Determine the (X, Y) coordinate at the center of the cell enclosing the given text.  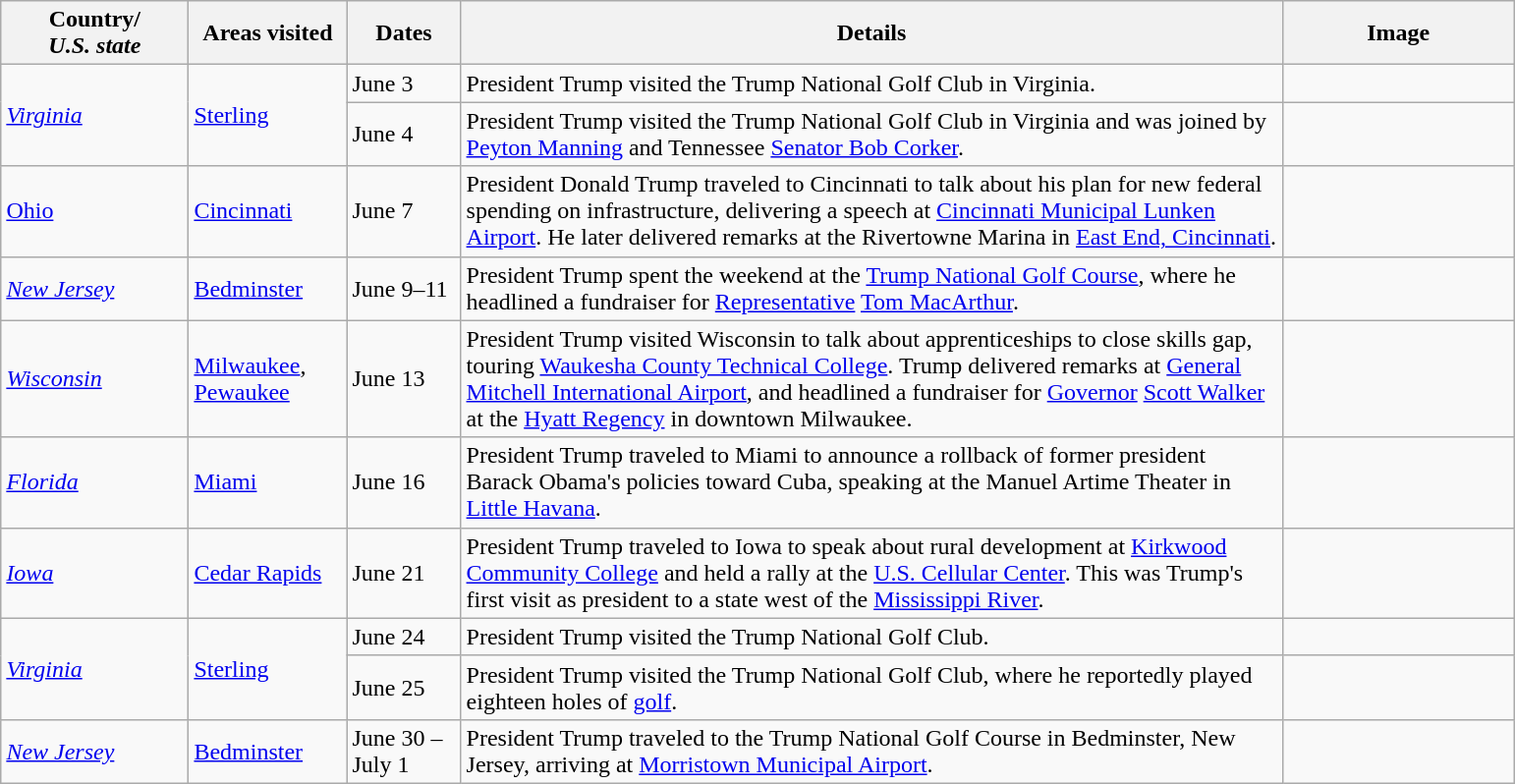
Florida (94, 482)
Cincinnati (267, 211)
Dates (404, 33)
June 30 – July 1 (404, 751)
June 13 (404, 379)
Country/U.S. state (94, 33)
June 25 (404, 688)
Areas visited (267, 33)
President Trump visited the Trump National Golf Club in Virginia. (871, 84)
June 16 (404, 482)
June 7 (404, 211)
June 4 (404, 134)
President Trump spent the weekend at the Trump National Golf Course, where he headlined a fundraiser for Representative Tom MacArthur. (871, 289)
Milwaukee, Pewaukee (267, 379)
President Trump visited the Trump National Golf Club in Virginia and was joined by Peyton Manning and Tennessee Senator Bob Corker. (871, 134)
President Trump visited the Trump National Golf Club, where he reportedly played eighteen holes of golf. (871, 688)
Miami (267, 482)
June 3 (404, 84)
June 24 (404, 637)
June 21 (404, 573)
Image (1398, 33)
President Trump traveled to the Trump National Golf Course in Bedminster, New Jersey, arriving at Morristown Municipal Airport. (871, 751)
Ohio (94, 211)
Details (871, 33)
June 9–11 (404, 289)
Iowa (94, 573)
President Trump visited the Trump National Golf Club. (871, 637)
Cedar Rapids (267, 573)
Wisconsin (94, 379)
